Return the [x, y] coordinate for the center point of the cell that contains the specified text.  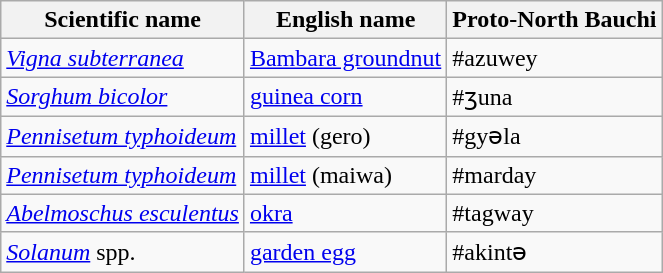
#gyəla [554, 136]
Solanum spp. [123, 252]
garden egg [345, 252]
#ʒuna [554, 97]
Bambara groundnut [345, 58]
Vigna subterranea [123, 58]
Scientific name [123, 20]
millet (maiwa) [345, 175]
guinea corn [345, 97]
English name [345, 20]
#marday [554, 175]
Abelmoschus esculentus [123, 213]
#tagway [554, 213]
#azuwey [554, 58]
okra [345, 213]
Sorghum bicolor [123, 97]
millet (gero) [345, 136]
Proto-North Bauchi [554, 20]
#akintə [554, 252]
